Return the (x, y) coordinate for the center point of the cell that contains the specified text.  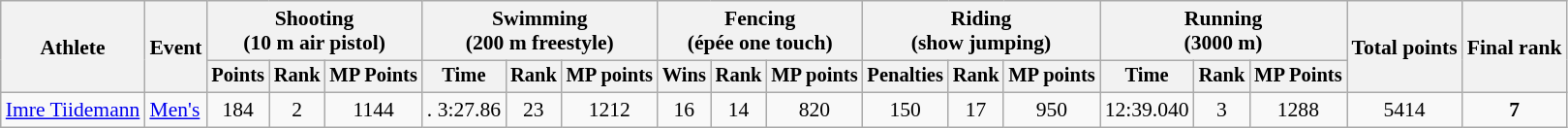
14 (739, 111)
7 (1515, 111)
Points (237, 77)
Final rank (1515, 47)
12:39.040 (1147, 111)
950 (1052, 111)
23 (534, 111)
Running(3000 m) (1224, 31)
820 (814, 111)
Event (175, 47)
Swimming(200 m freestyle) (540, 31)
Shooting(10 m air pistol) (314, 31)
Men's (175, 111)
1212 (610, 111)
1288 (1298, 111)
Riding(show jumping) (982, 31)
16 (684, 111)
Fencing(épée one touch) (760, 31)
3 (1222, 111)
. 3:27.86 (464, 111)
Imre Tiidemann (74, 111)
Total points (1404, 47)
Athlete (74, 47)
Wins (684, 77)
150 (906, 111)
5414 (1404, 111)
1144 (373, 111)
2 (297, 111)
17 (976, 111)
184 (237, 111)
Penalties (906, 77)
